Identify which cell holds the provided text, then report its [X, Y] central coordinate. 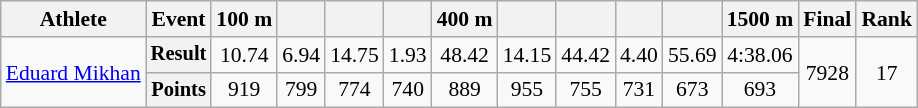
740 [408, 90]
14.15 [528, 55]
44.42 [586, 55]
Eduard Mikhan [74, 72]
Points [179, 90]
4.40 [639, 55]
955 [528, 90]
10.74 [244, 55]
400 m [465, 19]
731 [639, 90]
774 [354, 90]
889 [465, 90]
14.75 [354, 55]
Rank [886, 19]
4:38.06 [760, 55]
17 [886, 72]
1.93 [408, 55]
755 [586, 90]
Athlete [74, 19]
6.94 [301, 55]
48.42 [465, 55]
919 [244, 90]
7928 [827, 72]
693 [760, 90]
Result [179, 55]
Final [827, 19]
799 [301, 90]
55.69 [692, 55]
Event [179, 19]
673 [692, 90]
1500 m [760, 19]
100 m [244, 19]
